Pinpoint the cell where the given text exists, returning its (x, y) midpoint coordinate. 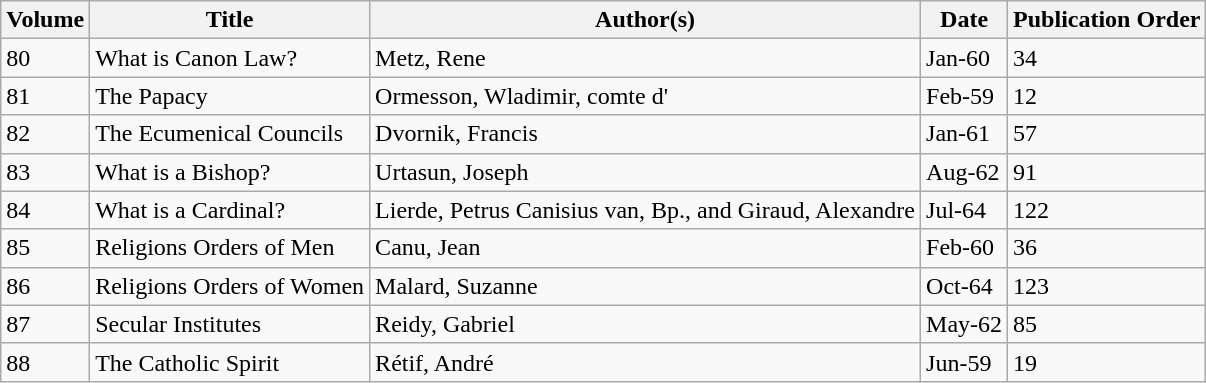
19 (1107, 362)
What is Canon Law? (230, 58)
84 (46, 210)
Ormesson, Wladimir, comte d' (646, 96)
Canu, Jean (646, 248)
Volume (46, 20)
81 (46, 96)
34 (1107, 58)
Feb-60 (964, 248)
122 (1107, 210)
What is a Bishop? (230, 172)
Secular Institutes (230, 324)
88 (46, 362)
The Catholic Spirit (230, 362)
Jun-59 (964, 362)
Reidy, Gabriel (646, 324)
Religions Orders of Men (230, 248)
The Ecumenical Councils (230, 134)
The Papacy (230, 96)
83 (46, 172)
Jan-61 (964, 134)
Aug-62 (964, 172)
91 (1107, 172)
Publication Order (1107, 20)
87 (46, 324)
May-62 (964, 324)
Author(s) (646, 20)
123 (1107, 286)
Jul-64 (964, 210)
Oct-64 (964, 286)
86 (46, 286)
Rétif, André (646, 362)
What is a Cardinal? (230, 210)
Religions Orders of Women (230, 286)
80 (46, 58)
Urtasun, Joseph (646, 172)
Dvornik, Francis (646, 134)
12 (1107, 96)
Title (230, 20)
82 (46, 134)
Jan-60 (964, 58)
36 (1107, 248)
Lierde, Petrus Canisius van, Bp., and Giraud, Alexandre (646, 210)
Malard, Suzanne (646, 286)
57 (1107, 134)
Date (964, 20)
Feb-59 (964, 96)
Metz, Rene (646, 58)
